Extract the (X, Y) coordinate from the center of the cell holding the provided text.  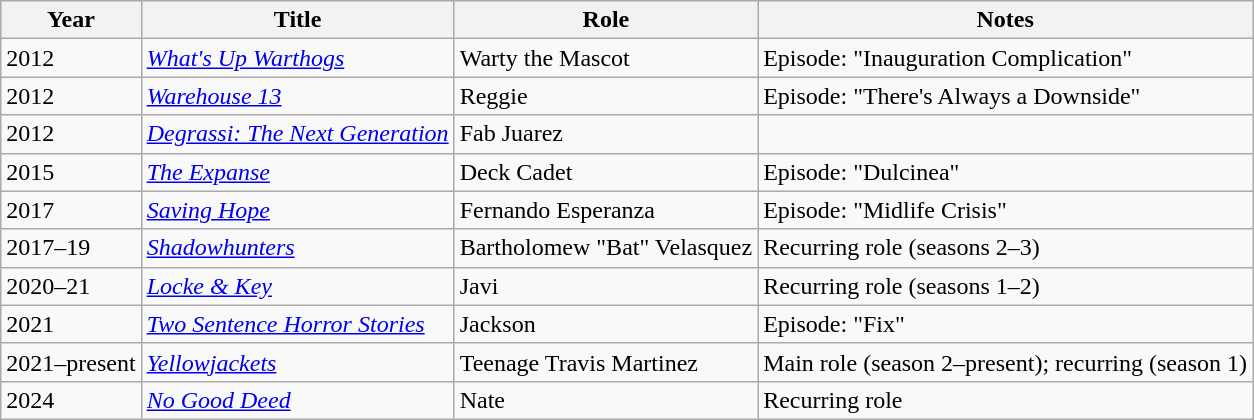
Recurring role (seasons 2–3) (1006, 248)
Saving Hope (298, 210)
Episode: "Inauguration Complication" (1006, 58)
2017–19 (71, 248)
Bartholomew "Bat" Velasquez (606, 248)
2021–present (71, 362)
Locke & Key (298, 286)
Warehouse 13 (298, 96)
Episode: "Dulcinea" (1006, 172)
Reggie (606, 96)
The Expanse (298, 172)
What's Up Warthogs (298, 58)
Fab Juarez (606, 134)
Recurring role (1006, 400)
Year (71, 20)
Yellowjackets (298, 362)
Deck Cadet (606, 172)
2024 (71, 400)
Javi (606, 286)
Recurring role (seasons 1–2) (1006, 286)
Main role (season 2–present); recurring (season 1) (1006, 362)
2017 (71, 210)
Episode: "There's Always a Downside" (1006, 96)
Teenage Travis Martinez (606, 362)
Nate (606, 400)
2020–21 (71, 286)
Episode: "Midlife Crisis" (1006, 210)
2021 (71, 324)
Shadowhunters (298, 248)
No Good Deed (298, 400)
Notes (1006, 20)
Degrassi: The Next Generation (298, 134)
Title (298, 20)
Role (606, 20)
Episode: "Fix" (1006, 324)
Fernando Esperanza (606, 210)
2015 (71, 172)
Warty the Mascot (606, 58)
Jackson (606, 324)
Two Sentence Horror Stories (298, 324)
